Search for the cell housing the specified text and yield its [X, Y] center coordinate. 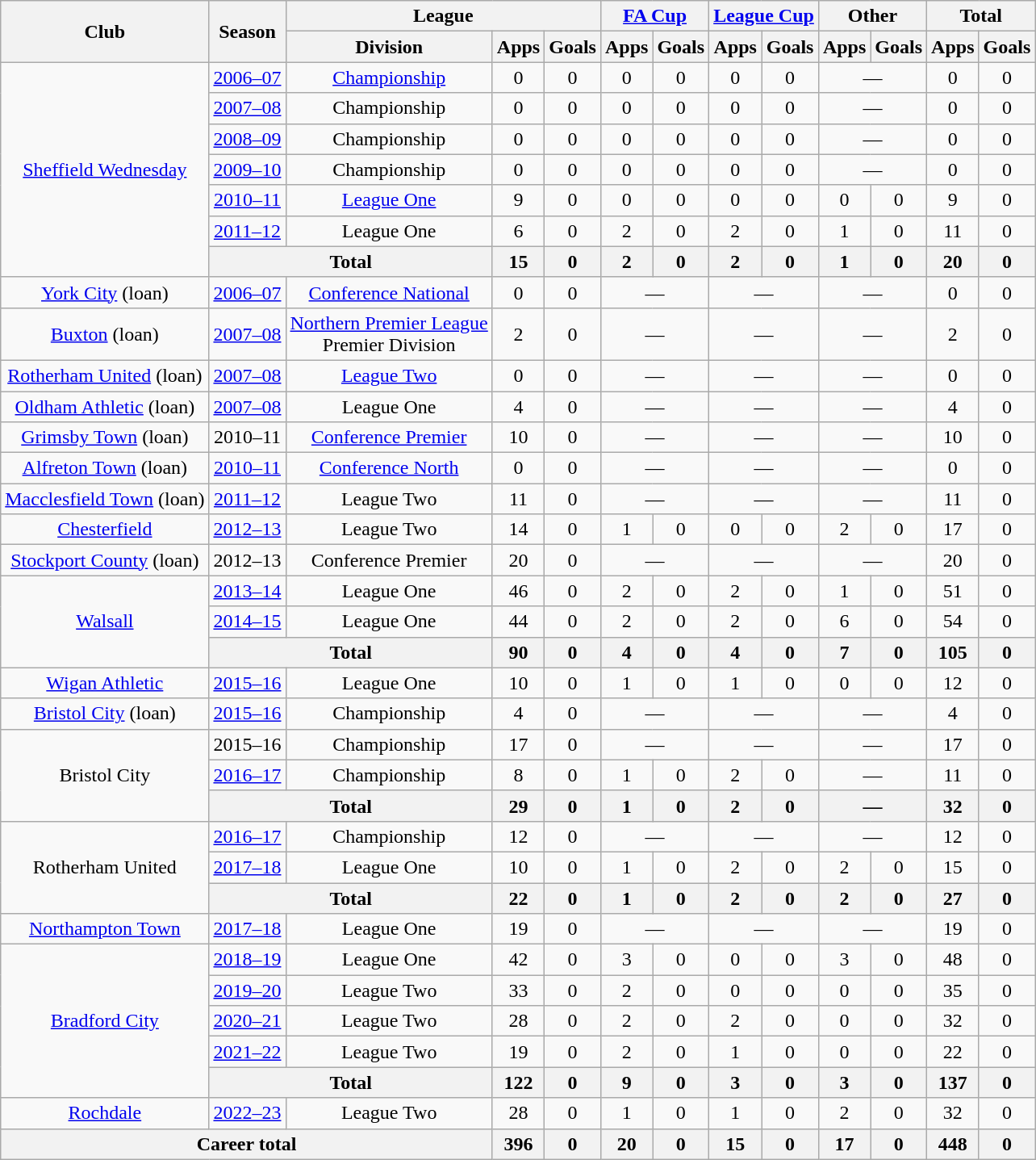
Wigan Athletic [105, 683]
2008–09 [247, 139]
Grimsby Town (loan) [105, 438]
Rotherham United (loan) [105, 375]
Rochdale [105, 1113]
396 [518, 1144]
Conference North [389, 468]
Bradford City [105, 1021]
105 [953, 652]
Conference National [389, 292]
46 [518, 591]
2022–23 [247, 1113]
FA Cup [654, 16]
2009–10 [247, 170]
7 [844, 652]
League [443, 16]
2021–22 [247, 1052]
Bristol City [105, 775]
Alfreton Town (loan) [105, 468]
Career total [247, 1144]
137 [953, 1083]
2013–14 [247, 591]
Bristol City (loan) [105, 714]
2018–19 [247, 960]
Oldham Athletic (loan) [105, 406]
Stockport County (loan) [105, 560]
League Cup [764, 16]
33 [518, 990]
122 [518, 1083]
42 [518, 960]
Macclesfield Town (loan) [105, 499]
York City (loan) [105, 292]
Chesterfield [105, 530]
Rotherham United [105, 867]
Other [872, 16]
2020–21 [247, 1021]
448 [953, 1144]
48 [953, 960]
51 [953, 591]
14 [518, 530]
Sheffield Wednesday [105, 170]
Club [105, 31]
Walsall [105, 622]
Northern Premier LeaguePremier Division [389, 334]
Division [389, 47]
2014–15 [247, 622]
8 [518, 775]
Buxton (loan) [105, 334]
90 [518, 652]
Season [247, 31]
2019–20 [247, 990]
29 [518, 806]
35 [953, 990]
54 [953, 622]
Northampton Town [105, 929]
44 [518, 622]
27 [953, 898]
